Find where the given text appears and provide that cell's center as [x, y] coordinate. 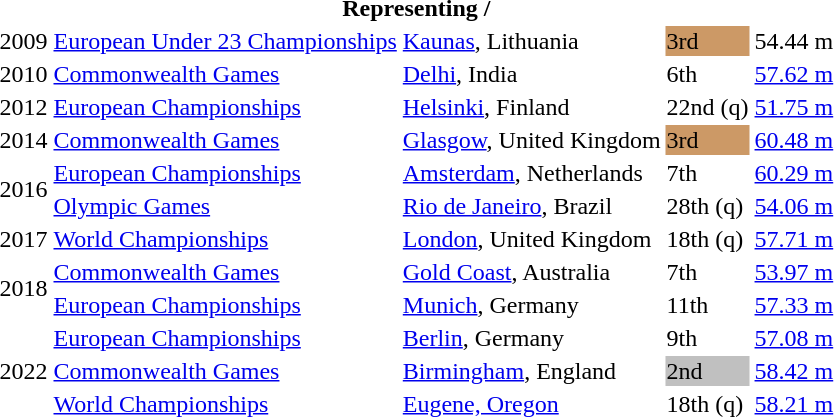
Kaunas, Lithuania [532, 41]
World Championships [225, 239]
Gold Coast, Australia [532, 272]
Glasgow, United Kingdom [532, 140]
London, United Kingdom [532, 239]
Helsinki, Finland [532, 107]
6th [708, 74]
9th [708, 338]
Delhi, India [532, 74]
Olympic Games [225, 206]
Rio de Janeiro, Brazil [532, 206]
28th (q) [708, 206]
11th [708, 305]
22nd (q) [708, 107]
Birmingham, England [532, 371]
Berlin, Germany [532, 338]
Munich, Germany [532, 305]
European Under 23 Championships [225, 41]
18th (q) [708, 239]
2nd [708, 371]
Amsterdam, Netherlands [532, 173]
